Detect which cell encompasses the target text, then output its [X, Y] center coordinate. 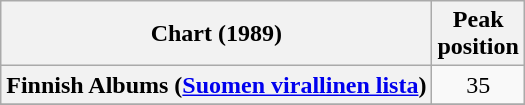
Chart (1989) [216, 34]
Peakposition [478, 34]
35 [478, 85]
Finnish Albums (Suomen virallinen lista) [216, 85]
